Return the (X, Y) coordinate for the center point of the cell that contains the specified text.  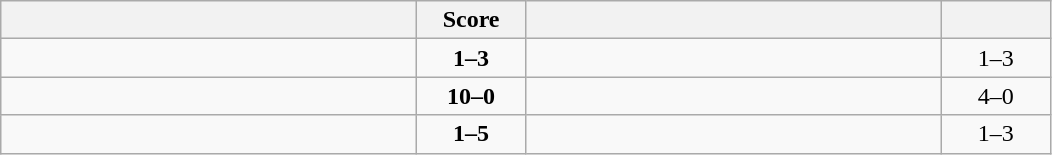
1–5 (472, 134)
10–0 (472, 96)
4–0 (996, 96)
Score (472, 20)
